Return the [x, y] coordinate for the center point of the cell that contains the specified text.  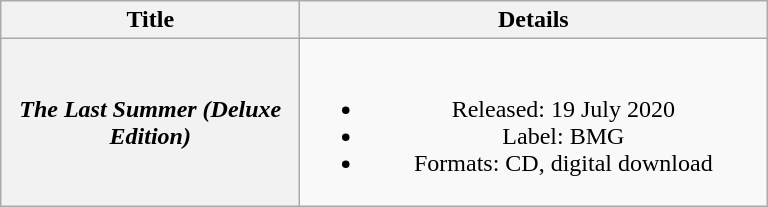
Title [150, 20]
The Last Summer (Deluxe Edition) [150, 122]
Released: 19 July 2020Label: BMGFormats: CD, digital download [534, 122]
Details [534, 20]
